Provide the (X, Y) coordinate of the cell's center where the given text is located.  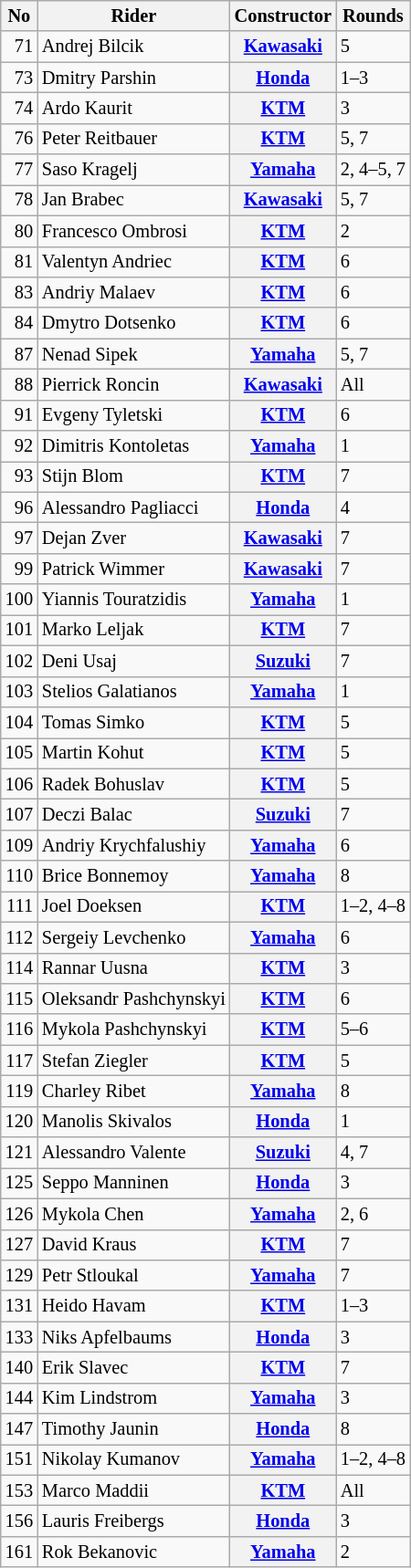
Alessandro Valente (133, 1153)
87 (19, 354)
4 (373, 507)
92 (19, 446)
Constructor (283, 16)
Jan Brabec (133, 200)
153 (19, 1490)
161 (19, 1552)
Mykola Pashchynskyi (133, 1030)
Andriy Krychfalushiy (133, 845)
97 (19, 538)
Francesco Ombrosi (133, 231)
Stelios Galatianos (133, 692)
Alessandro Pagliacci (133, 507)
Joel Doeksen (133, 906)
Valentyn Andriec (133, 262)
Deczi Balac (133, 814)
99 (19, 569)
121 (19, 1153)
David Kraus (133, 1245)
140 (19, 1367)
Tomas Simko (133, 722)
Seppo Manninen (133, 1183)
78 (19, 200)
120 (19, 1122)
77 (19, 170)
127 (19, 1245)
Pierrick Roncin (133, 384)
100 (19, 600)
80 (19, 231)
133 (19, 1337)
Manolis Skivalos (133, 1122)
Peter Reitbauer (133, 139)
Heido Havam (133, 1306)
84 (19, 323)
Dejan Zver (133, 538)
111 (19, 906)
Marko Leljak (133, 630)
Martin Kohut (133, 753)
73 (19, 78)
Rannar Uusna (133, 968)
119 (19, 1091)
Andriy Malaev (133, 292)
Niks Apfelbaums (133, 1337)
115 (19, 998)
126 (19, 1214)
110 (19, 876)
117 (19, 1061)
Brice Bonnemoy (133, 876)
131 (19, 1306)
105 (19, 753)
81 (19, 262)
Rok Bekanovic (133, 1552)
Kim Lindstrom (133, 1398)
83 (19, 292)
Charley Ribet (133, 1091)
71 (19, 47)
Petr Stloukal (133, 1275)
Deni Usaj (133, 661)
106 (19, 784)
Oleksandr Pashchynskyi (133, 998)
109 (19, 845)
125 (19, 1183)
88 (19, 384)
107 (19, 814)
144 (19, 1398)
Erik Slavec (133, 1367)
151 (19, 1459)
Yiannis Touratzidis (133, 600)
Nenad Sipek (133, 354)
116 (19, 1030)
114 (19, 968)
147 (19, 1429)
No (19, 16)
129 (19, 1275)
76 (19, 139)
Patrick Wimmer (133, 569)
Mykola Chen (133, 1214)
101 (19, 630)
Radek Bohuslav (133, 784)
96 (19, 507)
5–6 (373, 1030)
112 (19, 937)
Nikolay Kumanov (133, 1459)
Dmitry Parshin (133, 78)
2, 4–5, 7 (373, 170)
91 (19, 415)
Marco Maddii (133, 1490)
Dimitris Kontoletas (133, 446)
93 (19, 476)
Sergeiy Levchenko (133, 937)
102 (19, 661)
Timothy Jaunin (133, 1429)
Rounds (373, 16)
74 (19, 108)
Lauris Freibergs (133, 1521)
156 (19, 1521)
Evgeny Tyletski (133, 415)
4, 7 (373, 1153)
2, 6 (373, 1214)
Rider (133, 16)
103 (19, 692)
Stijn Blom (133, 476)
Ardo Kaurit (133, 108)
Andrej Bilcik (133, 47)
Stefan Ziegler (133, 1061)
Dmytro Dotsenko (133, 323)
104 (19, 722)
Saso Kragelj (133, 170)
